Locate the cell with the specified text and output its (X, Y) center coordinate. 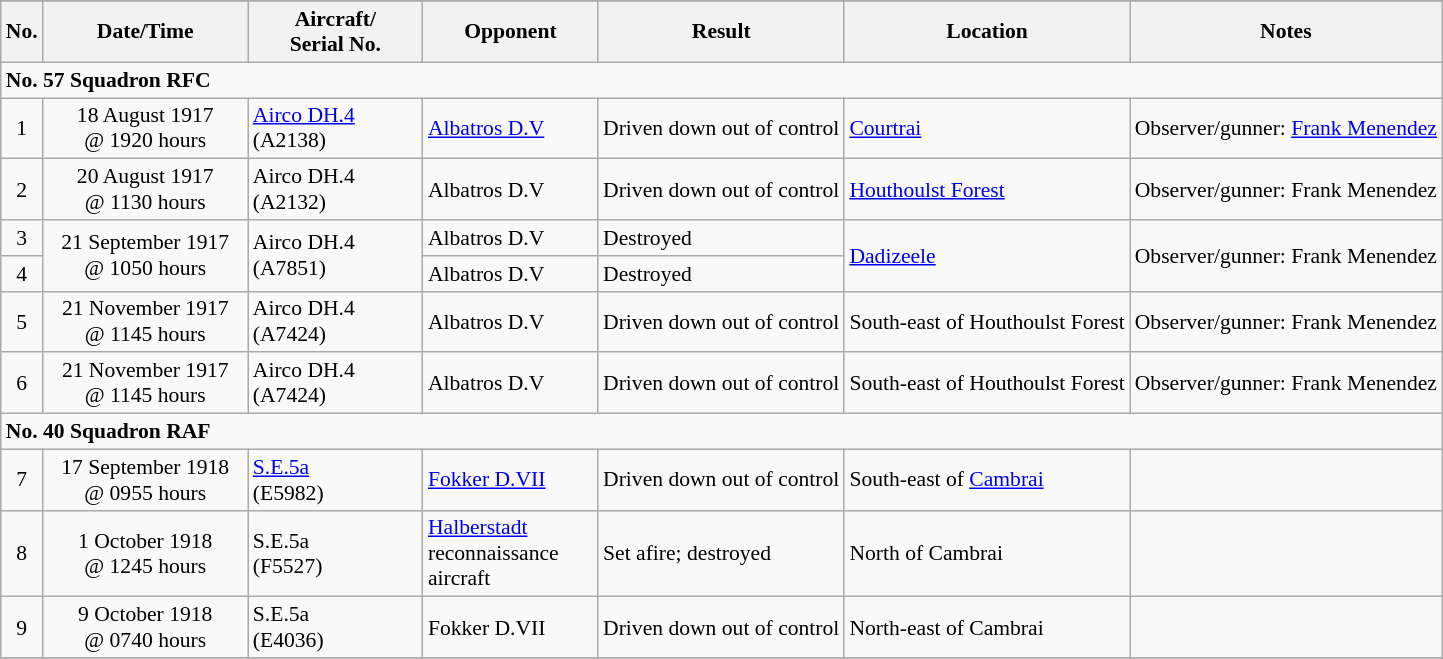
No. (22, 32)
Airco DH.4(A2132) (336, 190)
9 (22, 628)
20 August 1917@ 1130 hours (146, 190)
No. 57 Squadron RFC (722, 80)
Set afire; destroyed (721, 554)
1 October 1918@ 1245 hours (146, 554)
2 (22, 190)
8 (22, 554)
Courtrai (986, 128)
9 October 1918@ 0740 hours (146, 628)
1 (22, 128)
17 September 1918@ 0955 hours (146, 480)
Halberstadt reconnaissance aircraft (510, 554)
3 (22, 238)
North of Cambrai (986, 554)
21 September 1917@ 1050 hours (146, 256)
Airco DH.4(A7851) (336, 256)
South-east of Cambrai (986, 480)
North-east of Cambrai (986, 628)
Result (721, 32)
S.E.5a(E5982) (336, 480)
18 August 1917@ 1920 hours (146, 128)
7 (22, 480)
Airco DH.4(A2138) (336, 128)
S.E.5a(E4036) (336, 628)
6 (22, 384)
S.E.5a(F5527) (336, 554)
Aircraft/Serial No. (336, 32)
Houthoulst Forest (986, 190)
Location (986, 32)
Date/Time (146, 32)
5 (22, 322)
Opponent (510, 32)
Notes (1286, 32)
No. 40 Squadron RAF (722, 432)
4 (22, 274)
Dadizeele (986, 256)
